Provide the (x, y) coordinate of the cell's center where the given text is located.  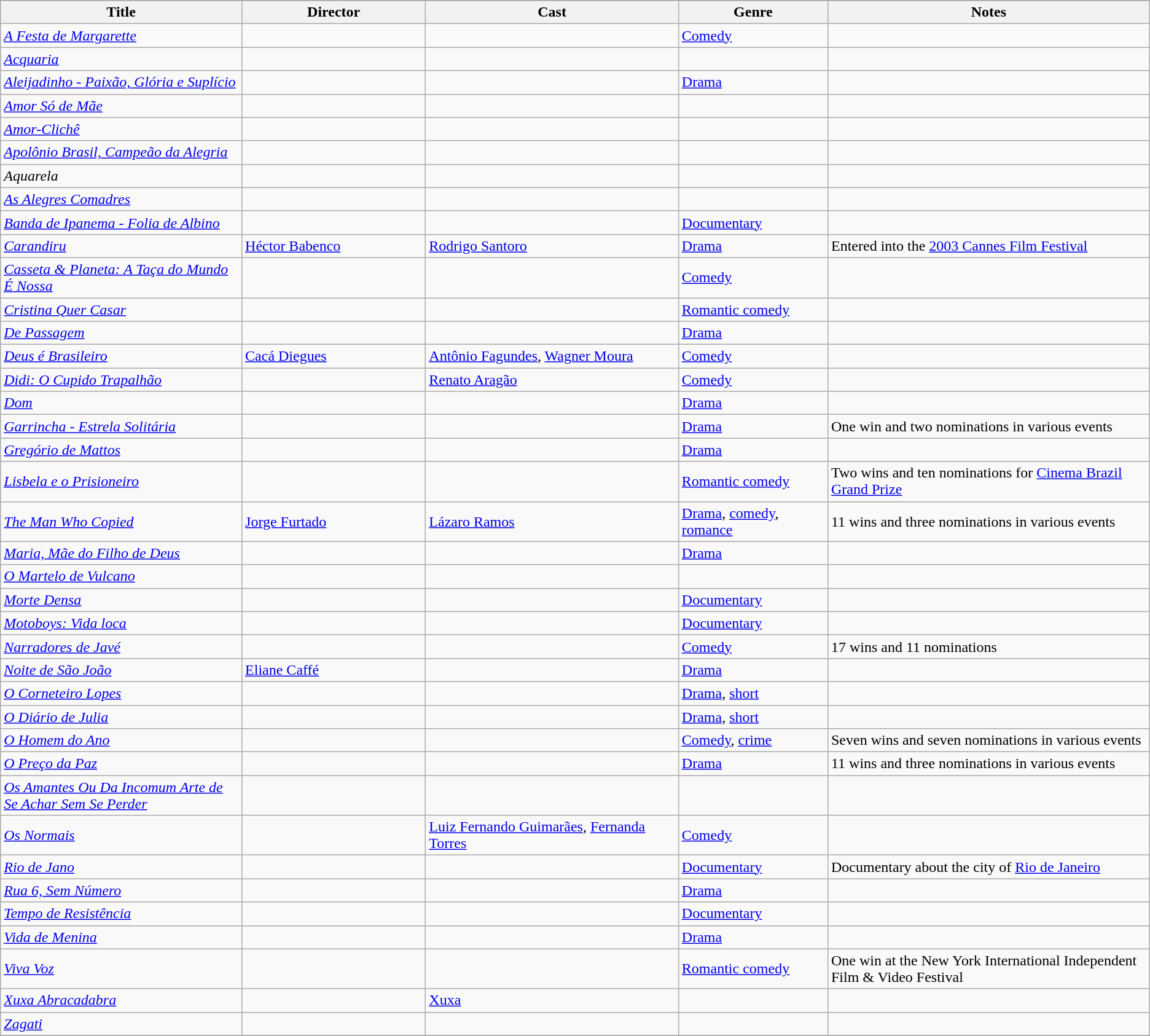
O Corneteiro Lopes (122, 693)
Genre (753, 12)
Os Normais (122, 836)
Jorge Furtado (334, 521)
O Preço da Paz (122, 764)
Lisbela e o Prisioneiro (122, 482)
Apolônio Brasil, Campeão da Alegria (122, 152)
O Martelo de Vulcano (122, 576)
Rua 6, Sem Número (122, 890)
Antônio Fagundes, Wagner Moura (552, 356)
Comedy, crime (753, 740)
Two wins and ten nominations for Cinema Brazil Grand Prize (988, 482)
Noite de São João (122, 670)
Drama, comedy, romance (753, 521)
Seven wins and seven nominations in various events (988, 740)
Xuxa Abracadabra (122, 1000)
Motoboys: Vida loca (122, 623)
Aquarela (122, 176)
Os Amantes Ou Da Incomum Arte de Se Achar Sem Se Perder (122, 795)
Luiz Fernando Guimarães, Fernanda Torres (552, 836)
The Man Who Copied (122, 521)
O Diário de Julia (122, 717)
Lázaro Ramos (552, 521)
Cast (552, 12)
One win and two nominations in various events (988, 426)
Tempo de Resistência (122, 914)
Amor Só de Mãe (122, 106)
Maria, Mãe do Filho de Deus (122, 553)
De Passagem (122, 333)
Deus é Brasileiro (122, 356)
Didi: O Cupido Trapalhão (122, 380)
As Alegres Comadres (122, 199)
Director (334, 12)
Vida de Menina (122, 937)
Cristina Quer Casar (122, 309)
Documentary about the city of Rio de Janeiro (988, 867)
Carandiru (122, 246)
Cacá Diegues (334, 356)
Gregório de Mattos (122, 450)
Dom (122, 403)
Entered into the 2003 Cannes Film Festival (988, 246)
Zagati (122, 1024)
O Homem do Ano (122, 740)
Casseta & Planeta: A Taça do Mundo É Nossa (122, 278)
Renato Aragão (552, 380)
Title (122, 12)
Acquaria (122, 59)
One win at the New York International Independent Film & Video Festival (988, 968)
Aleijadinho - Paixão, Glória e Suplício (122, 82)
Rio de Jano (122, 867)
Narradores de Javé (122, 646)
Xuxa (552, 1000)
Banda de Ipanema - Folia de Albino (122, 222)
A Festa de Margarette (122, 36)
Eliane Caffé (334, 670)
Viva Voz (122, 968)
Rodrigo Santoro (552, 246)
17 wins and 11 nominations (988, 646)
Garrincha - Estrela Solitária (122, 426)
Morte Densa (122, 600)
Amor-Clichê (122, 129)
Héctor Babenco (334, 246)
Notes (988, 12)
